Capture the cell that displays the provided text and extract its (x, y) central coordinate. 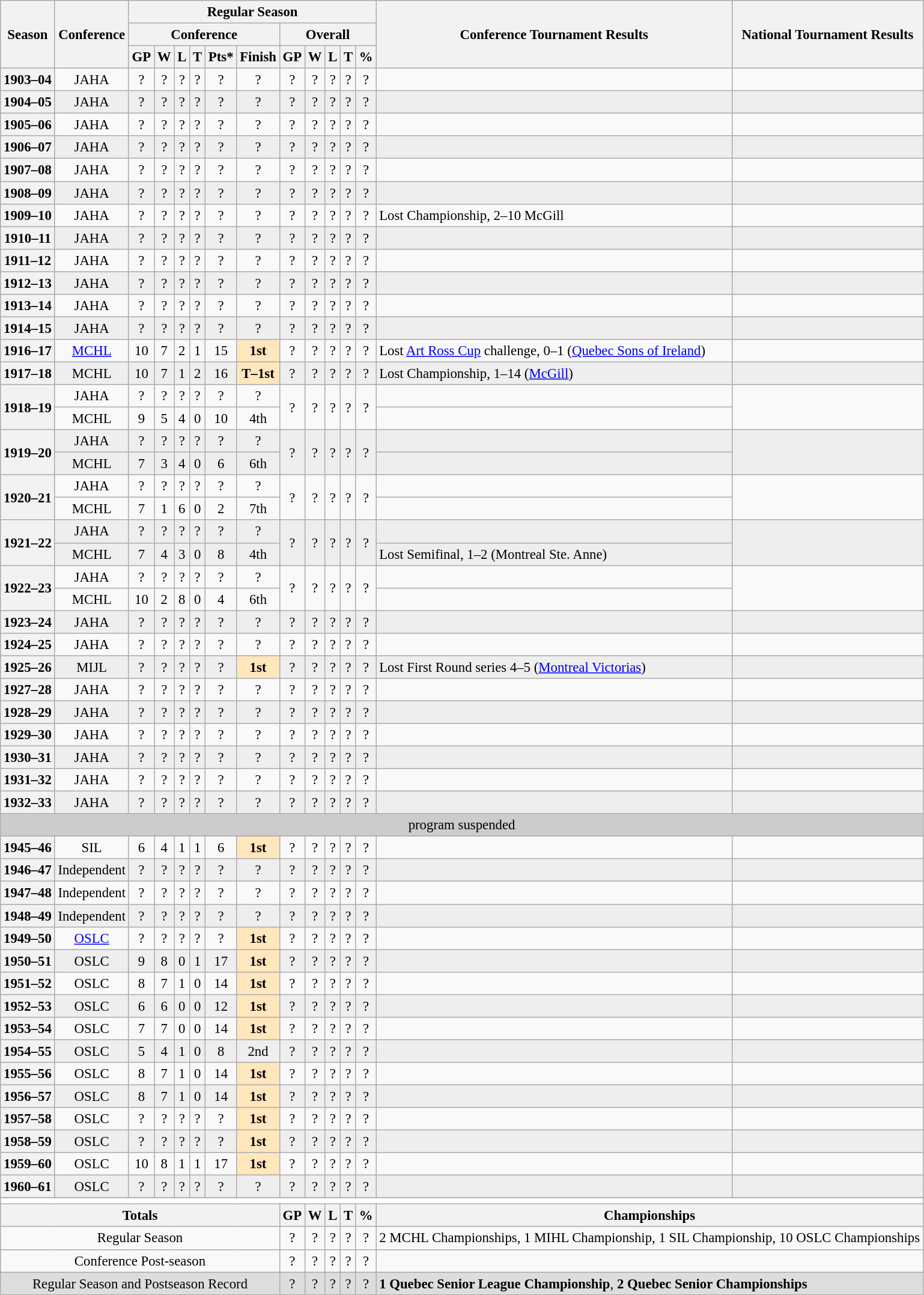
MIJL (91, 667)
1950–51 (28, 961)
Lost Championship, 2–10 McGill (554, 215)
1916–17 (28, 351)
7th (258, 509)
Lost First Round series 4–5 (Montreal Victorias) (554, 667)
1958–59 (28, 1142)
1928–29 (28, 712)
Finish (258, 57)
1951–52 (28, 983)
1914–15 (28, 328)
Championships (649, 1216)
1920–21 (28, 498)
1908–09 (28, 193)
1953–54 (28, 1029)
1917–18 (28, 373)
1909–10 (28, 215)
1927–28 (28, 690)
1918–19 (28, 407)
1913–14 (28, 306)
1905–06 (28, 125)
1947–48 (28, 893)
1960–61 (28, 1187)
Conference Tournament Results (554, 35)
1949–50 (28, 938)
1959–60 (28, 1164)
program suspended (462, 825)
1907–08 (28, 170)
1956–57 (28, 1096)
1912–13 (28, 283)
Lost Championship, 1–14 (McGill) (554, 373)
Conference Post-season (140, 1261)
Season (28, 35)
1931–32 (28, 780)
1924–25 (28, 645)
1955–56 (28, 1074)
1945–46 (28, 848)
Lost Semifinal, 1–2 (Montreal Ste. Anne) (554, 554)
1911–12 (28, 260)
Lost Art Ross Cup challenge, 0–1 (Quebec Sons of Ireland) (554, 351)
1922–23 (28, 588)
Pts* (220, 57)
National Tournament Results (828, 35)
Regular Season and Postseason Record (140, 1284)
1946–47 (28, 871)
1957–58 (28, 1119)
1930–31 (28, 758)
1952–53 (28, 1006)
1923–24 (28, 622)
Totals (140, 1216)
1906–07 (28, 147)
Overall (328, 35)
T–1st (258, 373)
1919–20 (28, 452)
1929–30 (28, 735)
1903–04 (28, 80)
1925–26 (28, 667)
2nd (258, 1051)
2 MCHL Championships, 1 MIHL Championship, 1 SIL Championship, 10 OSLC Championships (649, 1239)
1954–55 (28, 1051)
1921–22 (28, 543)
1904–05 (28, 102)
SIL (91, 848)
1910–11 (28, 238)
15 (220, 351)
1 Quebec Senior League Championship, 2 Quebec Senior Championships (649, 1284)
12 (220, 1006)
1932–33 (28, 803)
16 (220, 373)
1948–49 (28, 916)
